Locate the cell with the specified text and output its (x, y) center coordinate. 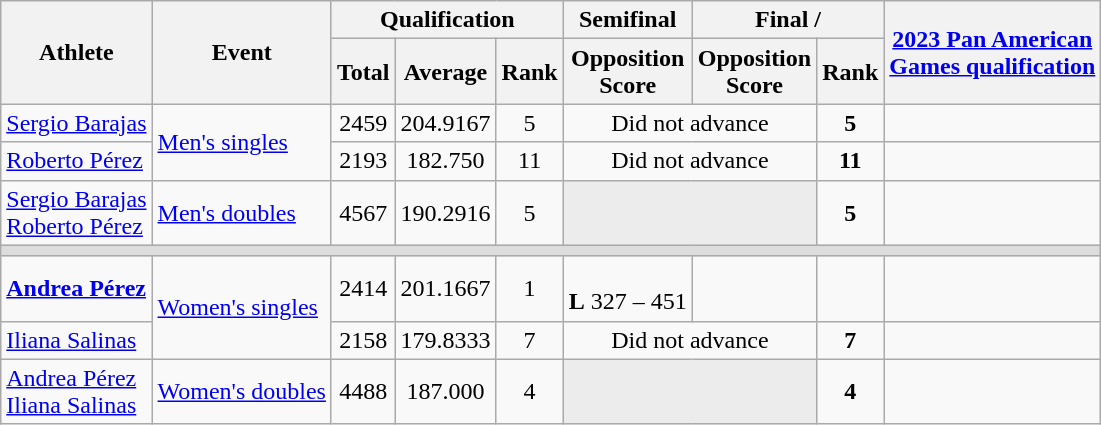
190.2916 (446, 212)
Sergio BarajasRoberto Pérez (76, 212)
2459 (363, 123)
201.1667 (446, 288)
Final / (788, 20)
Women's doubles (242, 392)
Athlete (76, 52)
Men's singles (242, 142)
Qualification (447, 20)
Average (446, 72)
Women's singles (242, 308)
Semifinal (628, 20)
Andrea Pérez (76, 288)
1 (530, 288)
2193 (363, 161)
2414 (363, 288)
2158 (363, 340)
L 327 – 451 (628, 288)
187.000 (446, 392)
Iliana Salinas (76, 340)
182.750 (446, 161)
2023 Pan American Games qualification (992, 52)
Sergio Barajas (76, 123)
Andrea PérezIliana Salinas (76, 392)
179.8333 (446, 340)
Total (363, 72)
Men's doubles (242, 212)
204.9167 (446, 123)
4488 (363, 392)
4567 (363, 212)
Roberto Pérez (76, 161)
Event (242, 52)
